Return the (x, y) coordinate for the center point of the cell that contains the specified text.  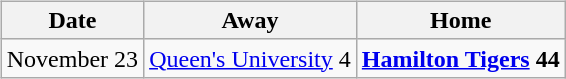
November 23 (72, 58)
Date (72, 20)
Away (250, 20)
Queen's University 4 (250, 58)
Home (460, 20)
Hamilton Tigers 44 (460, 58)
